Provide the [X, Y] coordinate of the cell's center where the given text is located.  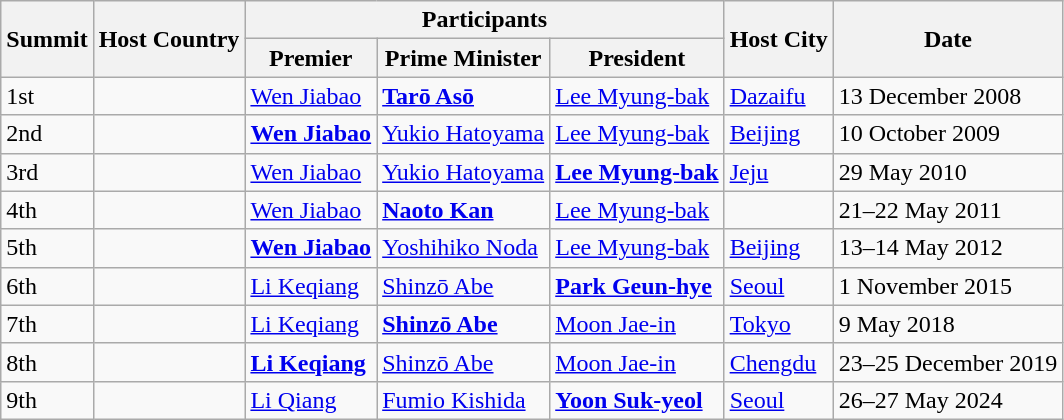
8th [47, 362]
Participants [484, 20]
26–27 May 2024 [948, 400]
9th [47, 400]
Summit [47, 39]
5th [47, 248]
9 May 2018 [948, 324]
6th [47, 286]
Tokyo [778, 324]
Jeju [778, 172]
Prime Minister [464, 58]
Yoshihiko Noda [464, 248]
10 October 2009 [948, 134]
21–22 May 2011 [948, 210]
13 December 2008 [948, 96]
Tarō Asō [464, 96]
2nd [47, 134]
Date [948, 39]
4th [47, 210]
1st [47, 96]
Host City [778, 39]
29 May 2010 [948, 172]
23–25 December 2019 [948, 362]
Li Qiang [311, 400]
President [637, 58]
13–14 May 2012 [948, 248]
Dazaifu [778, 96]
Host Country [169, 39]
Premier [311, 58]
3rd [47, 172]
1 November 2015 [948, 286]
Yoon Suk-yeol [637, 400]
Chengdu [778, 362]
Park Geun-hye [637, 286]
Naoto Kan [464, 210]
Fumio Kishida [464, 400]
7th [47, 324]
